Determine the [x, y] coordinate at the center of the cell enclosing the given text.  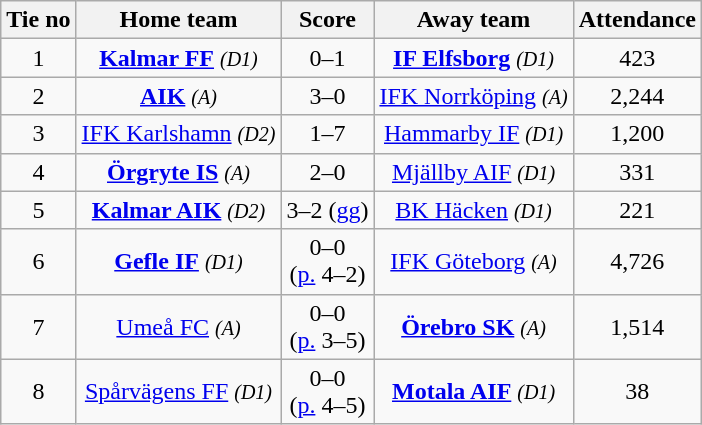
IFK Karlshamn (D2) [178, 134]
Away team [474, 20]
IF Elfsborg (D1) [474, 58]
1 [38, 58]
Tie no [38, 20]
4 [38, 172]
IFK Norrköping (A) [474, 96]
2,244 [637, 96]
0–0(p. 4–5) [328, 392]
8 [38, 392]
Örebro SK (A) [474, 326]
AIK (A) [178, 96]
4,726 [637, 262]
6 [38, 262]
1,200 [637, 134]
5 [38, 210]
Attendance [637, 20]
331 [637, 172]
Spårvägens FF (D1) [178, 392]
Gefle IF (D1) [178, 262]
3–0 [328, 96]
1,514 [637, 326]
2 [38, 96]
1–7 [328, 134]
3–2 (gg) [328, 210]
Home team [178, 20]
Umeå FC (A) [178, 326]
423 [637, 58]
Kalmar AIK (D2) [178, 210]
Kalmar FF (D1) [178, 58]
Örgryte IS (A) [178, 172]
0–1 [328, 58]
Hammarby IF (D1) [474, 134]
38 [637, 392]
221 [637, 210]
2–0 [328, 172]
3 [38, 134]
0–0(p. 3–5) [328, 326]
IFK Göteborg (A) [474, 262]
Mjällby AIF (D1) [474, 172]
7 [38, 326]
BK Häcken (D1) [474, 210]
Motala AIF (D1) [474, 392]
0–0(p. 4–2) [328, 262]
Score [328, 20]
